Determine the [X, Y] coordinate at the center of the cell enclosing the given text.  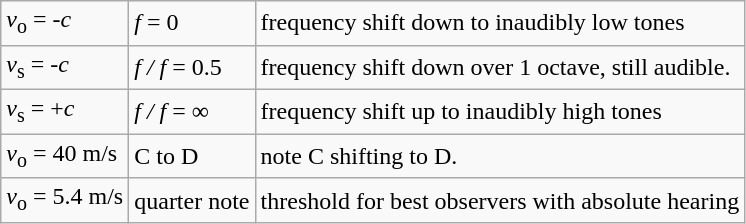
frequency shift down to inaudibly low tones [500, 23]
vo = 5.4 m/s [65, 200]
frequency shift up to inaudibly high tones [500, 111]
frequency shift down over 1 octave, still audible. [500, 67]
threshold for best observers with absolute hearing [500, 200]
vo = -c [65, 23]
C to D [192, 156]
f / f = ∞ [192, 111]
f = 0 [192, 23]
note C shifting to D. [500, 156]
quarter note [192, 200]
vs = +c [65, 111]
vo = 40 m/s [65, 156]
vs = -c [65, 67]
f / f = 0.5 [192, 67]
